Scan for the cell matching the given text and deliver its [x, y] coordinate at center. 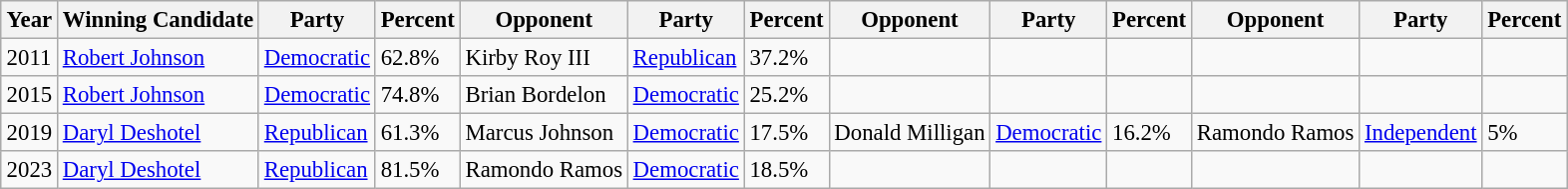
2019 [29, 133]
Winning Candidate [158, 20]
25.2% [786, 95]
62.8% [417, 57]
5% [1524, 133]
2023 [29, 170]
Independent [1420, 133]
Donald Milligan [910, 133]
Marcus Johnson [544, 133]
Brian Bordelon [544, 95]
2015 [29, 95]
37.2% [786, 57]
61.3% [417, 133]
74.8% [417, 95]
81.5% [417, 170]
Year [29, 20]
17.5% [786, 133]
2011 [29, 57]
16.2% [1149, 133]
Kirby Roy III [544, 57]
18.5% [786, 170]
